From the cell containing the given text, extract its center point as [x, y] coordinate. 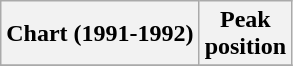
Chart (1991-1992) [100, 34]
Peakposition [245, 34]
